Scan for the cell matching the given text and deliver its [X, Y] coordinate at center. 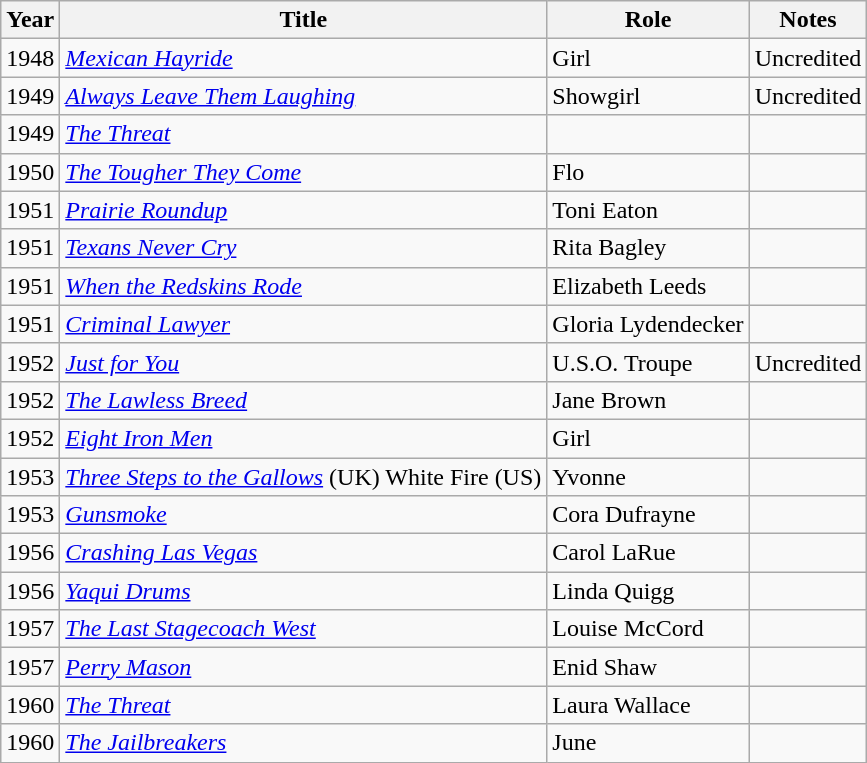
Louise McCord [648, 629]
Yvonne [648, 477]
Yaqui Drums [304, 591]
1950 [30, 172]
Role [648, 20]
June [648, 743]
Texans Never Cry [304, 248]
The Jailbreakers [304, 743]
Toni Eaton [648, 210]
Elizabeth Leeds [648, 286]
U.S.O. Troupe [648, 362]
The Tougher They Come [304, 172]
Gunsmoke [304, 515]
Criminal Lawyer [304, 324]
Always Leave Them Laughing [304, 96]
Crashing Las Vegas [304, 553]
Title [304, 20]
Notes [808, 20]
Cora Dufrayne [648, 515]
Laura Wallace [648, 705]
Linda Quigg [648, 591]
The Lawless Breed [304, 400]
Three Steps to the Gallows (UK) White Fire (US) [304, 477]
Perry Mason [304, 667]
Carol LaRue [648, 553]
When the Redskins Rode [304, 286]
Jane Brown [648, 400]
Just for You [304, 362]
Prairie Roundup [304, 210]
The Last Stagecoach West [304, 629]
Flo [648, 172]
Year [30, 20]
Eight Iron Men [304, 438]
1948 [30, 58]
Showgirl [648, 96]
Gloria Lydendecker [648, 324]
Mexican Hayride [304, 58]
Rita Bagley [648, 248]
Enid Shaw [648, 667]
